Extract the (X, Y) coordinate from the center of the cell holding the provided text.  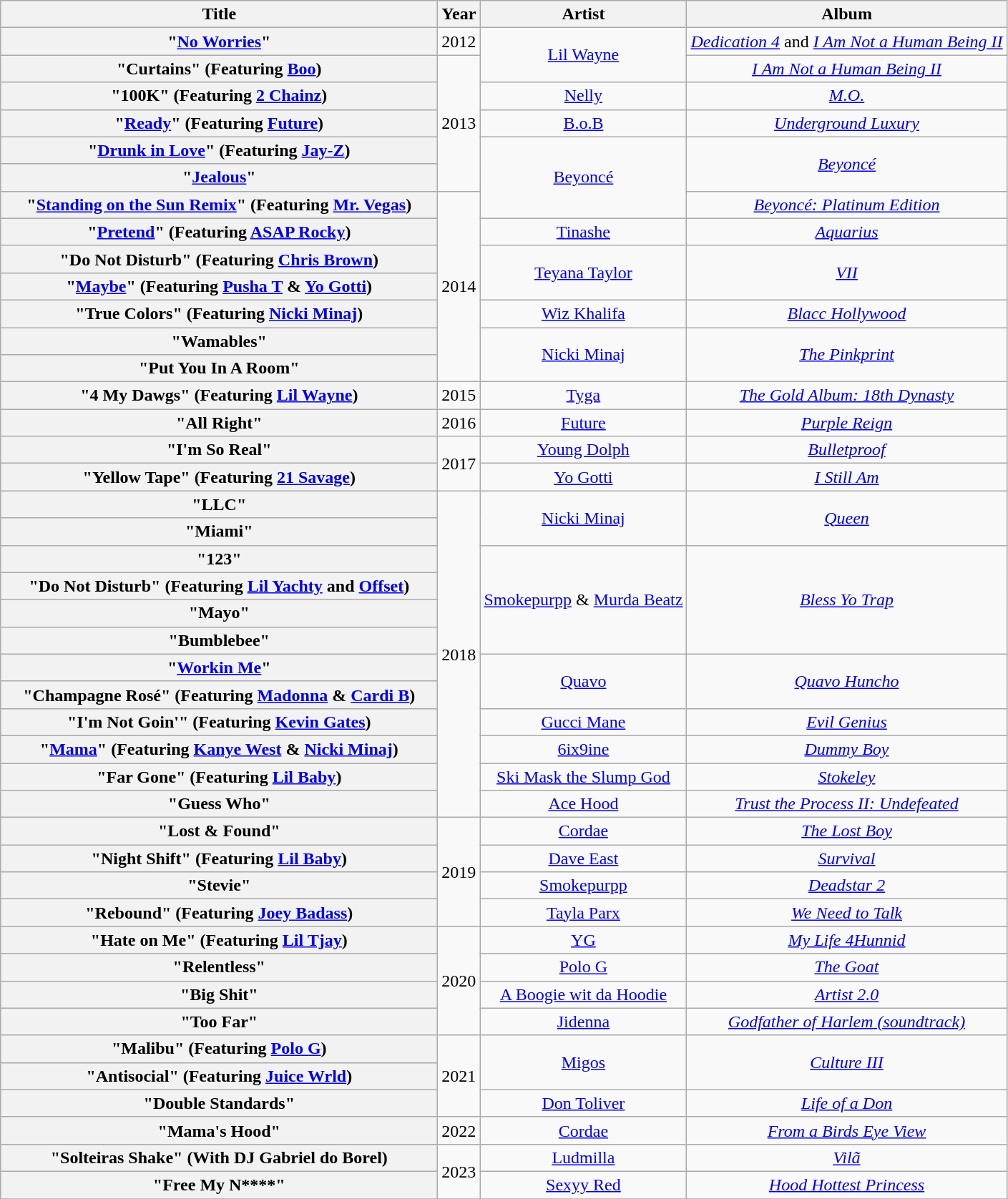
Don Toliver (584, 1103)
"Rebound" (Featuring Joey Badass) (219, 913)
Ace Hood (584, 804)
"Miami" (219, 532)
"Too Far" (219, 1022)
YG (584, 940)
"123" (219, 559)
Ski Mask the Slump God (584, 776)
"Pretend" (Featuring ASAP Rocky) (219, 232)
A Boogie wit da Hoodie (584, 994)
"Curtains" (Featuring Boo) (219, 69)
Underground Luxury (847, 123)
Evil Genius (847, 722)
The Gold Album: 18th Dynasty (847, 396)
2013 (459, 123)
Blacc Hollywood (847, 313)
Sexyy Red (584, 1185)
Wiz Khalifa (584, 313)
Life of a Don (847, 1103)
"Mama" (Featuring Kanye West & Nicki Minaj) (219, 749)
2015 (459, 396)
Smokepurpp & Murda Beatz (584, 599)
"Workin Me" (219, 667)
Yo Gotti (584, 477)
Survival (847, 858)
Deadstar 2 (847, 886)
"Relentless" (219, 967)
2016 (459, 423)
Tinashe (584, 232)
"Yellow Tape" (Featuring 21 Savage) (219, 477)
"Wamables" (219, 341)
"Double Standards" (219, 1103)
"Malibu" (Featuring Polo G) (219, 1049)
Smokepurpp (584, 886)
VII (847, 273)
Purple Reign (847, 423)
Year (459, 14)
Migos (584, 1062)
Dummy Boy (847, 749)
"4 My Dawgs" (Featuring Lil Wayne) (219, 396)
"Far Gone" (Featuring Lil Baby) (219, 776)
Beyoncé: Platinum Edition (847, 205)
"Do Not Disturb" (Featuring Chris Brown) (219, 259)
Culture III (847, 1062)
"Solteiras Shake" (With DJ Gabriel do Borel) (219, 1158)
"Mama's Hood" (219, 1130)
Trust the Process II: Undefeated (847, 804)
"Maybe" (Featuring Pusha T & Yo Gotti) (219, 286)
"Hate on Me" (Featuring Lil Tjay) (219, 940)
2020 (459, 981)
"LLC" (219, 504)
Tyga (584, 396)
2019 (459, 872)
"Free My N****" (219, 1185)
"Mayo" (219, 613)
Queen (847, 518)
6ix9ine (584, 749)
M.O. (847, 96)
"Night Shift" (Featuring Lil Baby) (219, 858)
Teyana Taylor (584, 273)
Artist (584, 14)
Dave East (584, 858)
The Lost Boy (847, 831)
"Put You In A Room" (219, 368)
Polo G (584, 967)
Lil Wayne (584, 55)
Vilã (847, 1158)
"Big Shit" (219, 994)
Title (219, 14)
"I'm So Real" (219, 450)
Aquarius (847, 232)
2022 (459, 1130)
"Bumblebee" (219, 640)
2017 (459, 464)
"I'm Not Goin'" (Featuring Kevin Gates) (219, 722)
"Stevie" (219, 886)
"All Right" (219, 423)
"Champagne Rosé" (Featuring Madonna & Cardi B) (219, 695)
Artist 2.0 (847, 994)
"100K" (Featuring 2 Chainz) (219, 96)
Nelly (584, 96)
Jidenna (584, 1022)
Dedication 4 and I Am Not a Human Being II (847, 41)
"Ready" (Featuring Future) (219, 123)
"Do Not Disturb" (Featuring Lil Yachty and Offset) (219, 586)
Gucci Mane (584, 722)
Tayla Parx (584, 913)
2018 (459, 654)
I Still Am (847, 477)
Godfather of Harlem (soundtrack) (847, 1022)
We Need to Talk (847, 913)
Bulletproof (847, 450)
Quavo (584, 681)
"Drunk in Love" (Featuring Jay-Z) (219, 150)
2021 (459, 1076)
Stokeley (847, 776)
Future (584, 423)
"Antisocial" (Featuring Juice Wrld) (219, 1076)
Album (847, 14)
2014 (459, 286)
The Goat (847, 967)
2023 (459, 1171)
Bless Yo Trap (847, 599)
Quavo Huncho (847, 681)
"No Worries" (219, 41)
"True Colors" (Featuring Nicki Minaj) (219, 313)
From a Birds Eye View (847, 1130)
Hood Hottest Princess (847, 1185)
Ludmilla (584, 1158)
"Lost & Found" (219, 831)
B.o.B (584, 123)
"Guess Who" (219, 804)
"Standing on the Sun Remix" (Featuring Mr. Vegas) (219, 205)
My Life 4Hunnid (847, 940)
2012 (459, 41)
"Jealous" (219, 177)
The Pinkprint (847, 355)
I Am Not a Human Being II (847, 69)
Young Dolph (584, 450)
